From the cell containing the given text, extract its center point as (X, Y) coordinate. 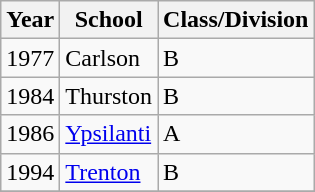
1994 (30, 172)
1984 (30, 96)
Class/Division (236, 20)
1977 (30, 58)
Ypsilanti (109, 134)
Carlson (109, 58)
Year (30, 20)
Thurston (109, 96)
School (109, 20)
1986 (30, 134)
Trenton (109, 172)
A (236, 134)
